Determine the (x, y) coordinate at the center of the cell enclosing the given text.  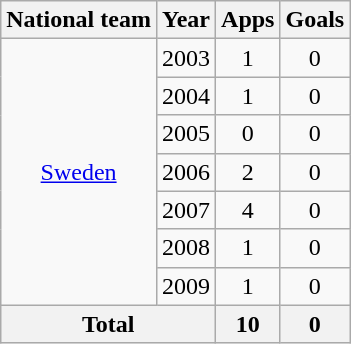
2 (248, 172)
2006 (186, 172)
2007 (186, 210)
4 (248, 210)
Sweden (79, 172)
2003 (186, 58)
Apps (248, 20)
National team (79, 20)
2004 (186, 96)
2005 (186, 134)
2008 (186, 248)
10 (248, 324)
2009 (186, 286)
Total (108, 324)
Year (186, 20)
Goals (315, 20)
